For the text-containing cell, return its midpoint in [x, y] coordinate format. 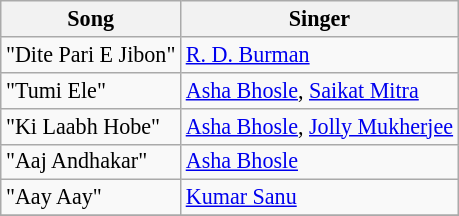
Asha Bhosle [320, 162]
R. D. Burman [320, 54]
Kumar Sanu [320, 198]
Asha Bhosle, Jolly Mukherjee [320, 126]
"Aay Aay" [91, 198]
"Ki Laabh Hobe" [91, 126]
"Aaj Andhakar" [91, 162]
Song [91, 18]
"Dite Pari E Jibon" [91, 54]
Asha Bhosle, Saikat Mitra [320, 90]
"Tumi Ele" [91, 90]
Singer [320, 18]
